For the text-containing cell, return its midpoint in [X, Y] coordinate format. 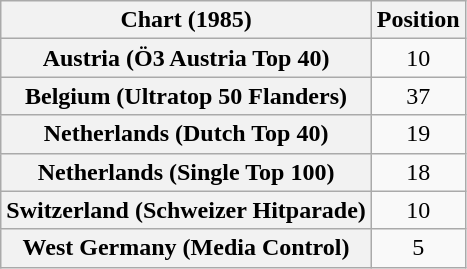
West Germany (Media Control) [186, 248]
Netherlands (Dutch Top 40) [186, 134]
Belgium (Ultratop 50 Flanders) [186, 96]
Netherlands (Single Top 100) [186, 172]
18 [418, 172]
Position [418, 20]
5 [418, 248]
19 [418, 134]
Chart (1985) [186, 20]
37 [418, 96]
Switzerland (Schweizer Hitparade) [186, 210]
Austria (Ö3 Austria Top 40) [186, 58]
